Capture the cell that displays the provided text and extract its [x, y] central coordinate. 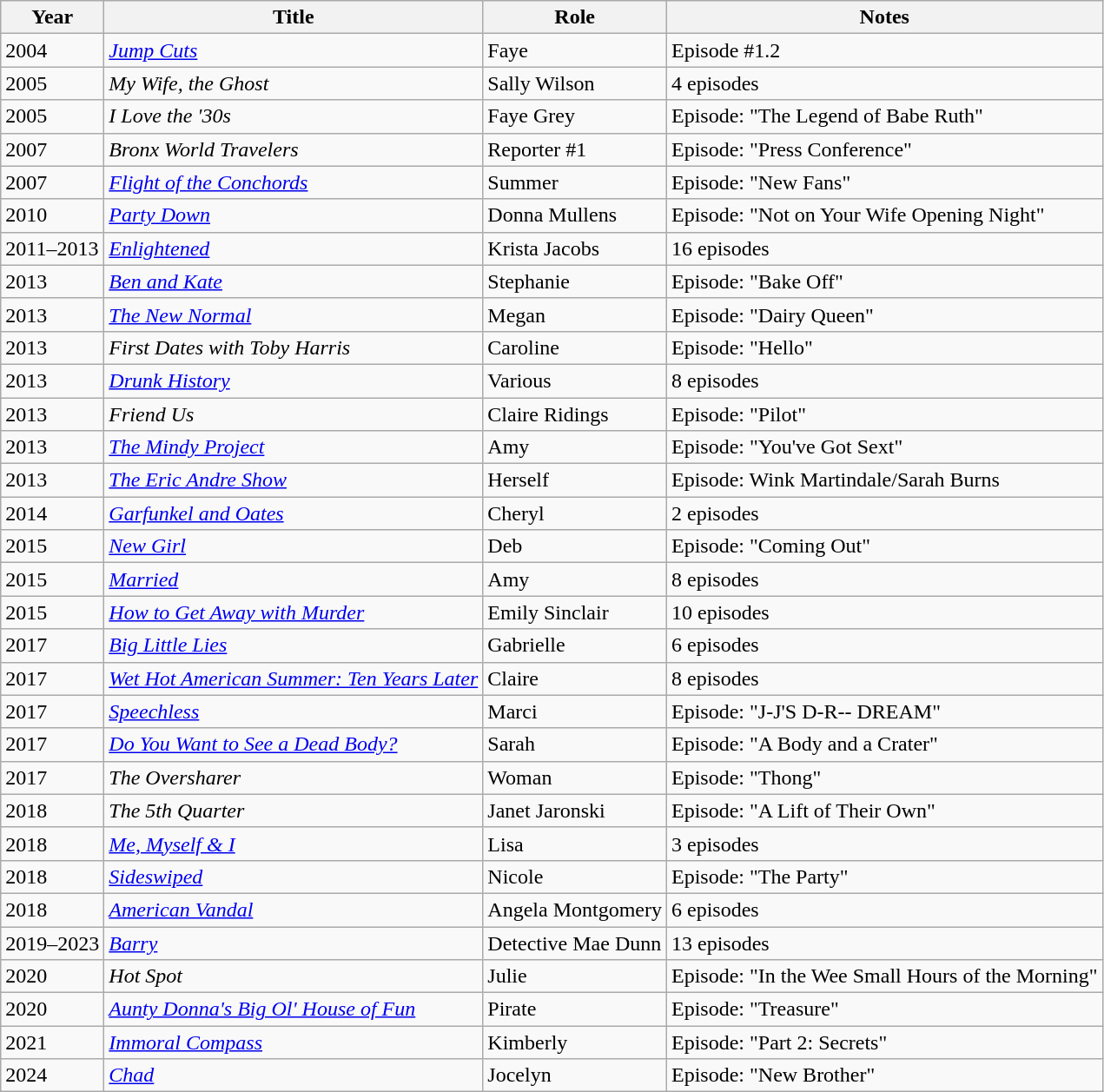
I Love the '30s [294, 116]
Nicole [575, 877]
Krista Jacobs [575, 248]
The Mindy Project [294, 447]
First Dates with Toby Harris [294, 347]
Episode: "Press Conference" [884, 149]
Barry [294, 943]
13 episodes [884, 943]
Megan [575, 314]
Episode: Wink Martindale/Sarah Burns [884, 480]
Episode: "Dairy Queen" [884, 314]
Faye Grey [575, 116]
Married [294, 579]
Episode: "In the Wee Small Hours of the Morning" [884, 976]
2011–2013 [52, 248]
Party Down [294, 215]
Faye [575, 50]
Summer [575, 182]
Do You Want to See a Dead Body? [294, 745]
2021 [52, 1042]
Garfunkel and Oates [294, 513]
Kimberly [575, 1042]
Claire Ridings [575, 414]
2004 [52, 50]
The Eric Andre Show [294, 480]
Donna Mullens [575, 215]
Lisa [575, 844]
Episode: "New Fans" [884, 182]
2024 [52, 1075]
Jump Cuts [294, 50]
Me, Myself & I [294, 844]
Episode: "A Body and a Crater" [884, 745]
Episode: "Coming Out" [884, 546]
Immoral Compass [294, 1042]
New Girl [294, 546]
Year [52, 17]
Various [575, 381]
Episode: "Part 2: Secrets" [884, 1042]
Episode: "The Party" [884, 877]
10 episodes [884, 612]
Chad [294, 1075]
2010 [52, 215]
Marci [575, 711]
Hot Spot [294, 976]
Episode: "Thong" [884, 778]
Episode: "Hello" [884, 347]
Drunk History [294, 381]
Episode: "Treasure" [884, 1009]
Episode: "Pilot" [884, 414]
Episode: "A Lift of Their Own" [884, 811]
American Vandal [294, 910]
Notes [884, 17]
Sarah [575, 745]
Flight of the Conchords [294, 182]
Bronx World Travelers [294, 149]
Episode #1.2 [884, 50]
Episode: "New Brother" [884, 1075]
Friend Us [294, 414]
Woman [575, 778]
Julie [575, 976]
Gabrielle [575, 645]
Sideswiped [294, 877]
Janet Jaronski [575, 811]
4 episodes [884, 83]
2014 [52, 513]
Episode: "J-J'S D-R-- DREAM" [884, 711]
The Oversharer [294, 778]
Title [294, 17]
Big Little Lies [294, 645]
Reporter #1 [575, 149]
Jocelyn [575, 1075]
Caroline [575, 347]
The 5th Quarter [294, 811]
My Wife, the Ghost [294, 83]
Sally Wilson [575, 83]
Wet Hot American Summer: Ten Years Later [294, 678]
Claire [575, 678]
Angela Montgomery [575, 910]
Stephanie [575, 281]
Episode: "The Legend of Babe Ruth" [884, 116]
Speechless [294, 711]
Aunty Donna's Big Ol' House of Fun [294, 1009]
Emily Sinclair [575, 612]
Cheryl [575, 513]
16 episodes [884, 248]
How to Get Away with Murder [294, 612]
Detective Mae Dunn [575, 943]
2 episodes [884, 513]
Role [575, 17]
3 episodes [884, 844]
Enlightened [294, 248]
Episode: "Bake Off" [884, 281]
Deb [575, 546]
Pirate [575, 1009]
2019–2023 [52, 943]
Ben and Kate [294, 281]
Herself [575, 480]
Episode: "You've Got Sext" [884, 447]
The New Normal [294, 314]
Episode: "Not on Your Wife Opening Night" [884, 215]
